Return the (X, Y) coordinate for the center point of the cell that contains the specified text.  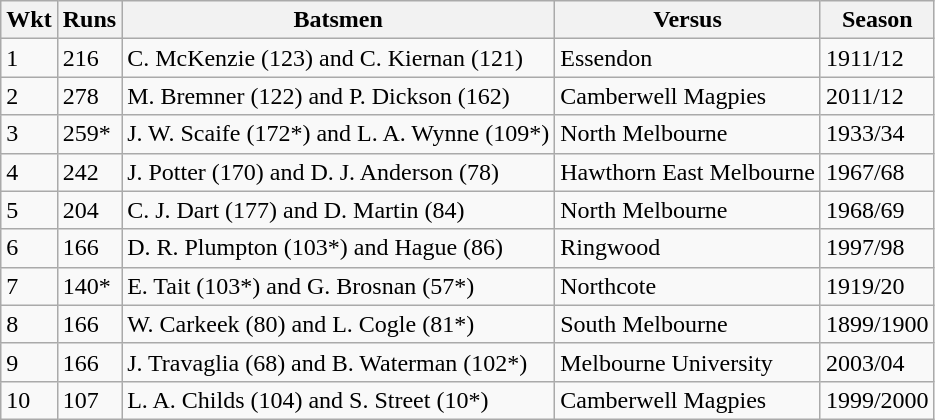
1968/69 (877, 210)
J. Travaglia (68) and B. Waterman (102*) (338, 362)
J. Potter (170) and D. J. Anderson (78) (338, 172)
Season (877, 20)
5 (29, 210)
1967/68 (877, 172)
Runs (89, 20)
M. Bremner (122) and P. Dickson (162) (338, 96)
South Melbourne (688, 324)
107 (89, 400)
242 (89, 172)
Ringwood (688, 248)
6 (29, 248)
1899/1900 (877, 324)
278 (89, 96)
9 (29, 362)
Batsmen (338, 20)
C. J. Dart (177) and D. Martin (84) (338, 210)
204 (89, 210)
D. R. Plumpton (103*) and Hague (86) (338, 248)
Hawthorn East Melbourne (688, 172)
2011/12 (877, 96)
3 (29, 134)
2 (29, 96)
C. McKenzie (123) and C. Kiernan (121) (338, 58)
E. Tait (103*) and G. Brosnan (57*) (338, 286)
7 (29, 286)
216 (89, 58)
4 (29, 172)
Versus (688, 20)
2003/04 (877, 362)
1999/2000 (877, 400)
Melbourne University (688, 362)
J. W. Scaife (172*) and L. A. Wynne (109*) (338, 134)
1997/98 (877, 248)
Wkt (29, 20)
L. A. Childs (104) and S. Street (10*) (338, 400)
8 (29, 324)
1 (29, 58)
1919/20 (877, 286)
Essendon (688, 58)
Northcote (688, 286)
W. Carkeek (80) and L. Cogle (81*) (338, 324)
1933/34 (877, 134)
1911/12 (877, 58)
10 (29, 400)
259* (89, 134)
140* (89, 286)
